Detect which cell encompasses the target text, then output its (X, Y) center coordinate. 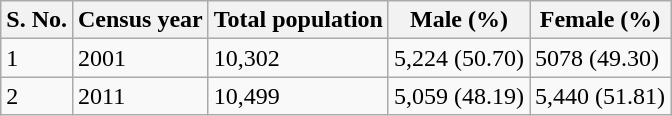
1 (37, 58)
10,302 (298, 58)
5,224 (50.70) (458, 58)
2011 (140, 96)
S. No. (37, 20)
Total population (298, 20)
2 (37, 96)
5,440 (51.81) (600, 96)
Female (%) (600, 20)
5,059 (48.19) (458, 96)
2001 (140, 58)
Census year (140, 20)
Male (%) (458, 20)
5078 (49.30) (600, 58)
10,499 (298, 96)
